Identify which cell holds the provided text, then report its [X, Y] central coordinate. 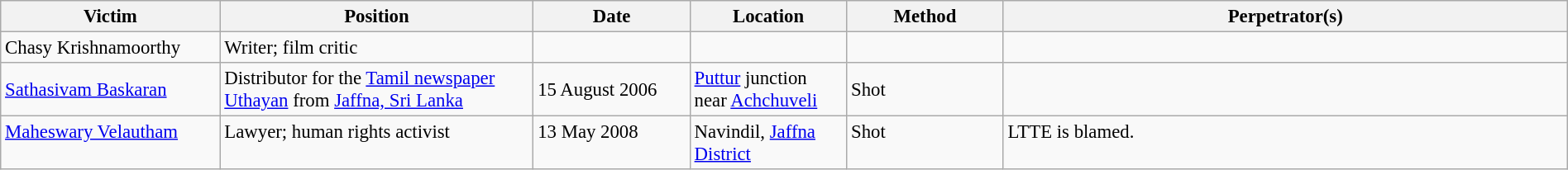
Chasy Krishnamoorthy [111, 48]
Date [612, 17]
13 May 2008 [612, 144]
Victim [111, 17]
Method [925, 17]
Maheswary Velautham [111, 144]
Perpetrator(s) [1285, 17]
Position [377, 17]
Navindil, Jaffna District [767, 144]
Location [767, 17]
Writer; film critic [377, 48]
Sathasivam Baskaran [111, 89]
Puttur junction near Achchuveli [767, 89]
Lawyer; human rights activist [377, 144]
LTTE is blamed. [1285, 144]
Distributor for the Tamil newspaper Uthayan from Jaffna, Sri Lanka [377, 89]
15 August 2006 [612, 89]
